Return the [x, y] coordinate for the center point of the cell that contains the specified text.  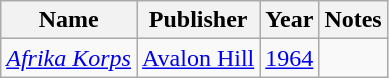
Publisher [198, 20]
Avalon Hill [198, 58]
1964 [290, 58]
Notes [353, 20]
Afrika Korps [69, 58]
Year [290, 20]
Name [69, 20]
